Return the [x, y] coordinate for the center point of the cell that contains the specified text.  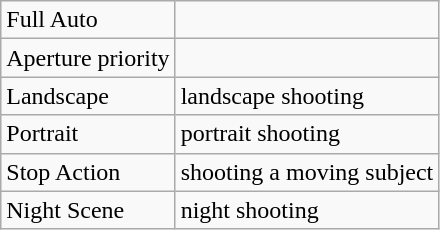
Portrait [88, 134]
shooting a moving subject [307, 172]
portrait shooting [307, 134]
Landscape [88, 96]
Stop Action [88, 172]
Full Auto [88, 20]
night shooting [307, 210]
landscape shooting [307, 96]
Night Scene [88, 210]
Aperture priority [88, 58]
